Locate the cell with the specified text and output its (x, y) center coordinate. 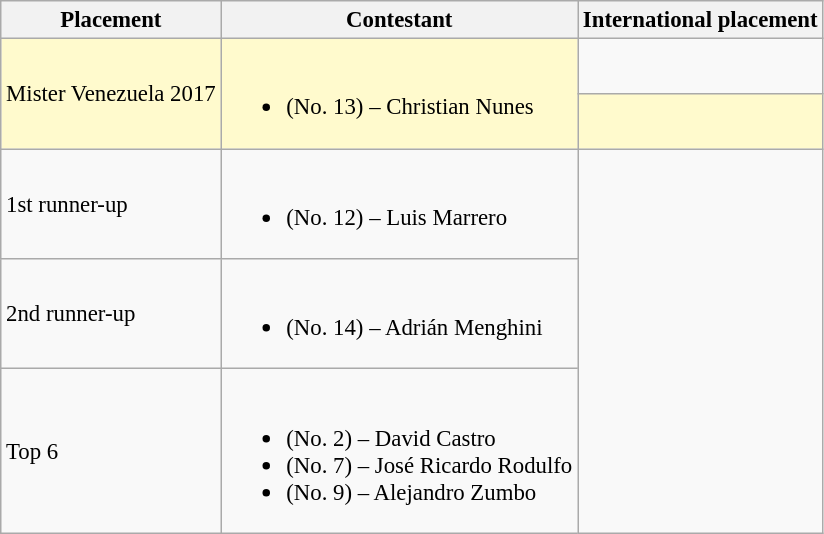
Placement (111, 20)
(No. 12) – Luis Marrero (400, 204)
International placement (700, 20)
2nd runner-up (111, 314)
Contestant (400, 20)
Mister Venezuela 2017 (111, 94)
1st runner-up (111, 204)
(No. 2) – David Castro (No. 7) – José Ricardo Rodulfo (No. 9) – Alejandro Zumbo (400, 451)
(No. 14) – Adrián Menghini (400, 314)
(No. 13) – Christian Nunes (400, 94)
Top 6 (111, 451)
